Output the [X, Y] coordinate of the center of the cell containing the given text.  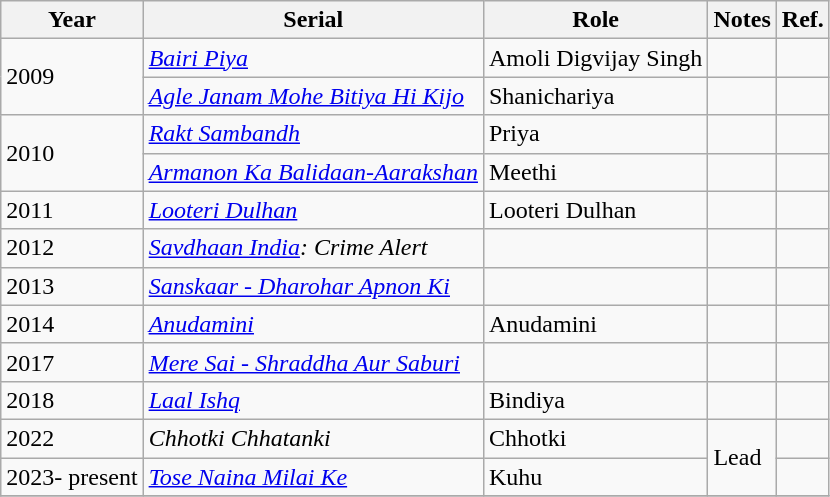
Year [72, 20]
Ref. [802, 20]
Chhotki [595, 438]
Sanskaar - Dharohar Apnon Ki [313, 286]
2010 [72, 153]
Priya [595, 134]
2012 [72, 248]
2009 [72, 77]
2018 [72, 400]
Chhotki Chhatanki [313, 438]
Laal Ishq [313, 400]
2022 [72, 438]
Amoli Digvijay Singh [595, 58]
Savdhaan India: Crime Alert [313, 248]
2013 [72, 286]
Rakt Sambandh [313, 134]
Lead [742, 457]
Agle Janam Mohe Bitiya Hi Kijo [313, 96]
2011 [72, 210]
Bindiya [595, 400]
Armanon Ka Balidaan-Aarakshan [313, 172]
Serial [313, 20]
Tose Naina Milai Ke [313, 477]
Meethi [595, 172]
2014 [72, 324]
Kuhu [595, 477]
Role [595, 20]
2017 [72, 362]
2023- present [72, 477]
Shanichariya [595, 96]
Notes [742, 20]
Mere Sai - Shraddha Aur Saburi [313, 362]
Bairi Piya [313, 58]
